Scan for the cell matching the given text and deliver its (x, y) coordinate at center. 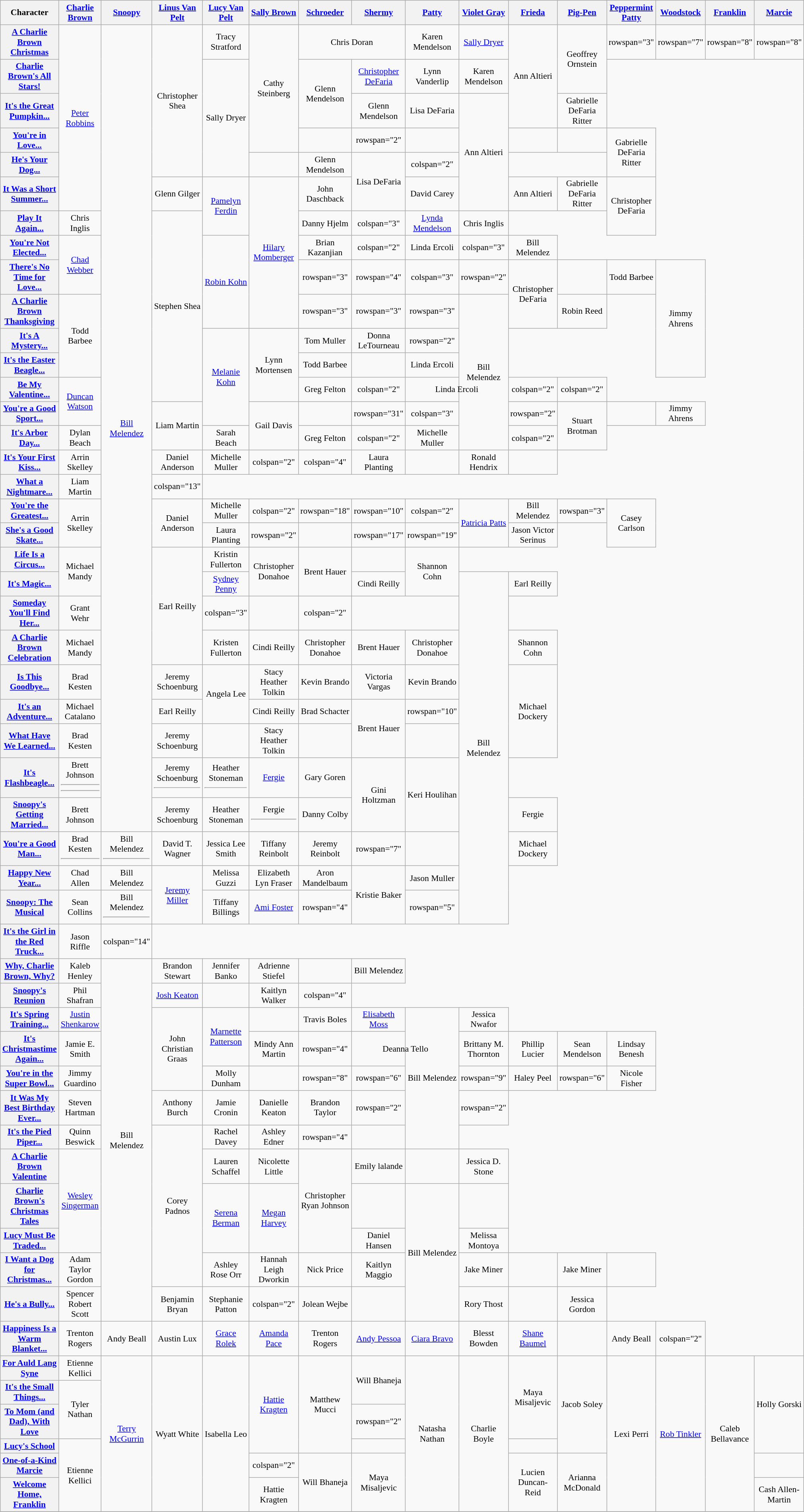
Josh Keaton (177, 996)
Rory Thost (484, 1304)
Terry McGurrin (126, 1434)
What Have We Learned... (29, 741)
Phil Shafran (80, 996)
Serena Berman (226, 1218)
Wyatt White (177, 1434)
Brandon Stewart (177, 971)
Elisabeth Moss (379, 1019)
rowspan="9" (484, 1078)
Jacob Soley (582, 1404)
It's the Small Things... (29, 1392)
Kaleb Henley (80, 971)
It's A Mystery... (29, 341)
Chad Webber (80, 265)
Sally Brown (274, 13)
Patty (433, 13)
He's a Bully... (29, 1304)
Kaitlyn Walker (274, 996)
Peppermint Patty (631, 13)
Cathy Steinberg (274, 88)
Tyler Nathan (80, 1409)
Spencer Robert Scott (80, 1304)
It's Your First Kiss... (29, 462)
You're in Love... (29, 140)
Brad Schacter (325, 712)
Jeremy Reinbolt (325, 849)
Tom Muller (325, 341)
Kristen Fullerton (226, 648)
He's Your Dog... (29, 165)
Benjamin Bryan (177, 1304)
It's Flashbeagle... (29, 778)
It's an Adventure... (29, 712)
Lynn Vanderlip (433, 76)
rowspan="5" (433, 907)
colspan="13" (177, 487)
Melissa Guzzi (226, 878)
Brandon Taylor (325, 1108)
Shane Baumel (533, 1339)
Ashley Rose Orr (226, 1270)
Snoopy's Getting Married... (29, 815)
Natasha Nathan (433, 1434)
Jason Muller (433, 878)
Ashley Edner (274, 1137)
Angela Lee (226, 694)
Welcome Home, Franklin (29, 1495)
Nicole Fisher (631, 1078)
Lexi Perri (631, 1434)
Lauren Schaffel (226, 1167)
Michael Catalano (80, 712)
Tiffany Reinbolt (274, 849)
A Charlie Brown Thanksgiving (29, 312)
Snoopy (126, 13)
Arianna McDonald (582, 1483)
It's Magic... (29, 584)
Duncan Watson (80, 402)
Jolean Wejbe (325, 1304)
Amanda Pace (274, 1339)
One-of-a-Kind Marcie (29, 1465)
Donna LeTourneau (379, 341)
Jessica D. Stone (484, 1167)
Lindsay Benesh (631, 1049)
Cash Allen-Martin (779, 1495)
Matthew Mucci (325, 1404)
Haley Peel (533, 1078)
Is This Goodbye... (29, 682)
It Was a Short Summer... (29, 194)
I Want a Dog for Christmas... (29, 1270)
Violet Gray (484, 13)
Nicolette Little (274, 1167)
Jessica Nwafor (484, 1019)
Adrienne Stiefel (274, 971)
Sean Collins (80, 907)
Play It Again... (29, 223)
Lynn Mortensen (274, 365)
Deanna Tello (406, 1049)
Sean Mendelson (582, 1049)
Robin Reed (582, 312)
Jessica Gordon (582, 1304)
Jennifer Banko (226, 971)
Stephanie Patton (226, 1304)
Jason Victor Serinus (533, 535)
Pig-Pen (582, 13)
Adam Taylor Gordon (80, 1270)
You're Not Elected... (29, 247)
Hannah Leigh Dworkin (274, 1270)
rowspan="17" (379, 535)
Jessica Lee Smith (226, 849)
Brian Kazanjian (325, 247)
Marnette Patterson (226, 1037)
Sarah Beach (226, 438)
Life Is a Circus... (29, 560)
Gary Goren (325, 778)
What a Nightmare... (29, 487)
Franklin (730, 13)
Elizabeth Lyn Fraser (274, 878)
Jason Riffle (80, 941)
Wesley Singerman (80, 1201)
Stephen Shea (177, 306)
Patricia Patts (484, 523)
Nick Price (325, 1270)
Mindy Ann Martin (274, 1049)
It's the Girl in the Red Truck... (29, 941)
Kristie Baker (379, 895)
Lucy Van Pelt (226, 13)
Andy Pessoa (379, 1339)
Be My Valentine... (29, 390)
Casey Carlson (631, 523)
Charlie Brown's Christmas Tales (29, 1206)
Why, Charlie Brown, Why? (29, 971)
Kaitlyn Maggio (379, 1270)
Ronald Hendrix (484, 462)
Tracy Stratford (226, 42)
Brittany M. Thornton (484, 1049)
Grace Rolek (226, 1339)
Caleb Bellavance (730, 1434)
Robin Kohn (226, 282)
You're the Greatest... (29, 510)
It's the Pied Piper... (29, 1137)
Peter Robbins (80, 118)
There's No Time for Love... (29, 277)
For Auld Lang Syne (29, 1368)
Keri Houlihan (433, 795)
Holly Gorski (779, 1404)
Jimmy Guardino (80, 1078)
Gail Davis (274, 426)
Aron Mandelbaum (325, 878)
Jamie Cronin (226, 1108)
It's Spring Training... (29, 1019)
rowspan="19" (433, 535)
Ciara Bravo (433, 1339)
John Daschback (325, 194)
Victoria Vargas (379, 682)
Megan Harvey (274, 1218)
Melanie Kohn (226, 377)
Rachel Davey (226, 1137)
Phillip Lucier (533, 1049)
Gini Holtzman (379, 795)
It's Arbor Day... (29, 438)
Geoffrey Ornstein (582, 59)
A Charlie Brown Christmas (29, 42)
John Christian Graas (177, 1049)
Danielle Keaton (274, 1108)
Melissa Montoya (484, 1240)
Daniel Hansen (379, 1240)
Lucy Must Be Traded... (29, 1240)
Austin Lux (177, 1339)
Charlie Brown's All Stars! (29, 76)
Lucy's School (29, 1446)
Blesst Bowden (484, 1339)
Charlie Brown (80, 13)
Woodstock (681, 13)
Rob Tinkler (681, 1434)
Linus Van Pelt (177, 13)
You're a Good Sport... (29, 413)
It's the Easter Beagle... (29, 365)
She's a Good Skate... (29, 535)
rowspan="31" (379, 413)
Corey Padnos (177, 1206)
Quinn Beswick (80, 1137)
Charlie Boyle (484, 1434)
Ami Foster (274, 907)
Marcie (779, 13)
You're a Good Man... (29, 849)
Chad Allen (80, 878)
Tiffany Billings (226, 907)
Kristin Fullerton (226, 560)
A Charlie Brown Valentine (29, 1167)
Snoopy: The Musical (29, 907)
Isabella Leo (226, 1434)
rowspan="18" (325, 510)
Christopher Ryan Johnson (325, 1201)
Schroeder (325, 13)
Shermy (379, 13)
Dylan Beach (80, 438)
Lucien Duncan-Reid (533, 1483)
Happy New Year... (29, 878)
Jamie E. Smith (80, 1049)
Snoopy's Reunion (29, 996)
Molly Dunham (226, 1078)
Sydney Penny (226, 584)
Justin Shenkarow (80, 1019)
David T. Wagner (177, 849)
You're in the Super Bowl... (29, 1078)
Grant Wehr (80, 613)
Hilary Momberger (274, 252)
Danny Hjelm (325, 223)
David Carey (433, 194)
Lynda Mendelson (433, 223)
colspan="14" (126, 941)
Jeremy Miller (177, 895)
Character (29, 13)
Emily lalande (379, 1167)
It's Christmastime Again... (29, 1049)
Someday You'll Find Her... (29, 613)
Frieda (533, 13)
Steven Hartman (80, 1108)
A Charlie Brown Celebration (29, 648)
To Mom (and Dad), With Love (29, 1422)
Danny Colby (325, 815)
Pamelyn Ferdin (226, 206)
It's the Great Pumpkin... (29, 111)
Stuart Brotman (582, 426)
Travis Boles (325, 1019)
Glenn Gilger (177, 194)
It Was My Best Birthday Ever... (29, 1108)
Christopher Shea (177, 101)
Happiness Is a Warm Blanket... (29, 1339)
Anthony Burch (177, 1108)
Chris Doran (352, 42)
